Search for the cell housing the specified text and yield its (X, Y) center coordinate. 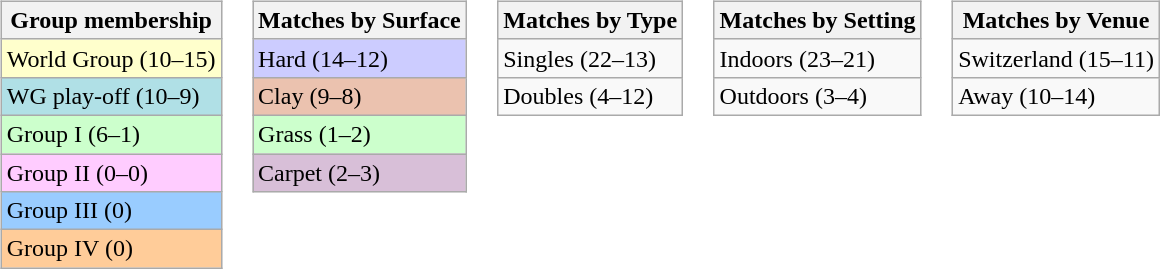
Indoors (23–21) (818, 58)
Group III (0) (111, 211)
Clay (9–8) (360, 96)
Hard (14–12) (360, 58)
Doubles (4–12) (590, 96)
Group II (0–0) (111, 173)
Grass (1–2) (360, 134)
Matches by Setting (818, 20)
Away (10–14) (1056, 96)
Group I (6–1) (111, 134)
Outdoors (3–4) (818, 96)
Matches by Venue (1056, 20)
Carpet (2–3) (360, 173)
World Group (10–15) (111, 58)
WG play-off (10–9) (111, 96)
Singles (22–13) (590, 58)
Matches by Surface (360, 20)
Switzerland (15–11) (1056, 58)
Matches by Type (590, 20)
Group membership (111, 20)
Group IV (0) (111, 249)
